Extract the [x, y] coordinate from the center of the cell holding the provided text.  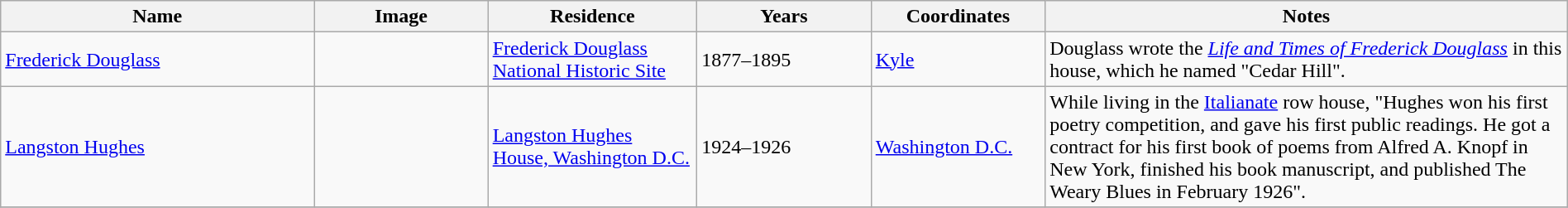
Notes [1307, 17]
1877–1895 [784, 60]
Frederick Douglass [157, 60]
Frederick Douglass National Historic Site [592, 60]
Years [784, 17]
Kyle [958, 60]
Image [401, 17]
Langston Hughes House, Washington D.C. [592, 147]
Residence [592, 17]
Name [157, 17]
Coordinates [958, 17]
Douglass wrote the Life and Times of Frederick Douglass in this house, which he named "Cedar Hill". [1307, 60]
1924–1926 [784, 147]
Washington D.C. [958, 147]
Langston Hughes [157, 147]
